For the text-containing cell, return its midpoint in (x, y) coordinate format. 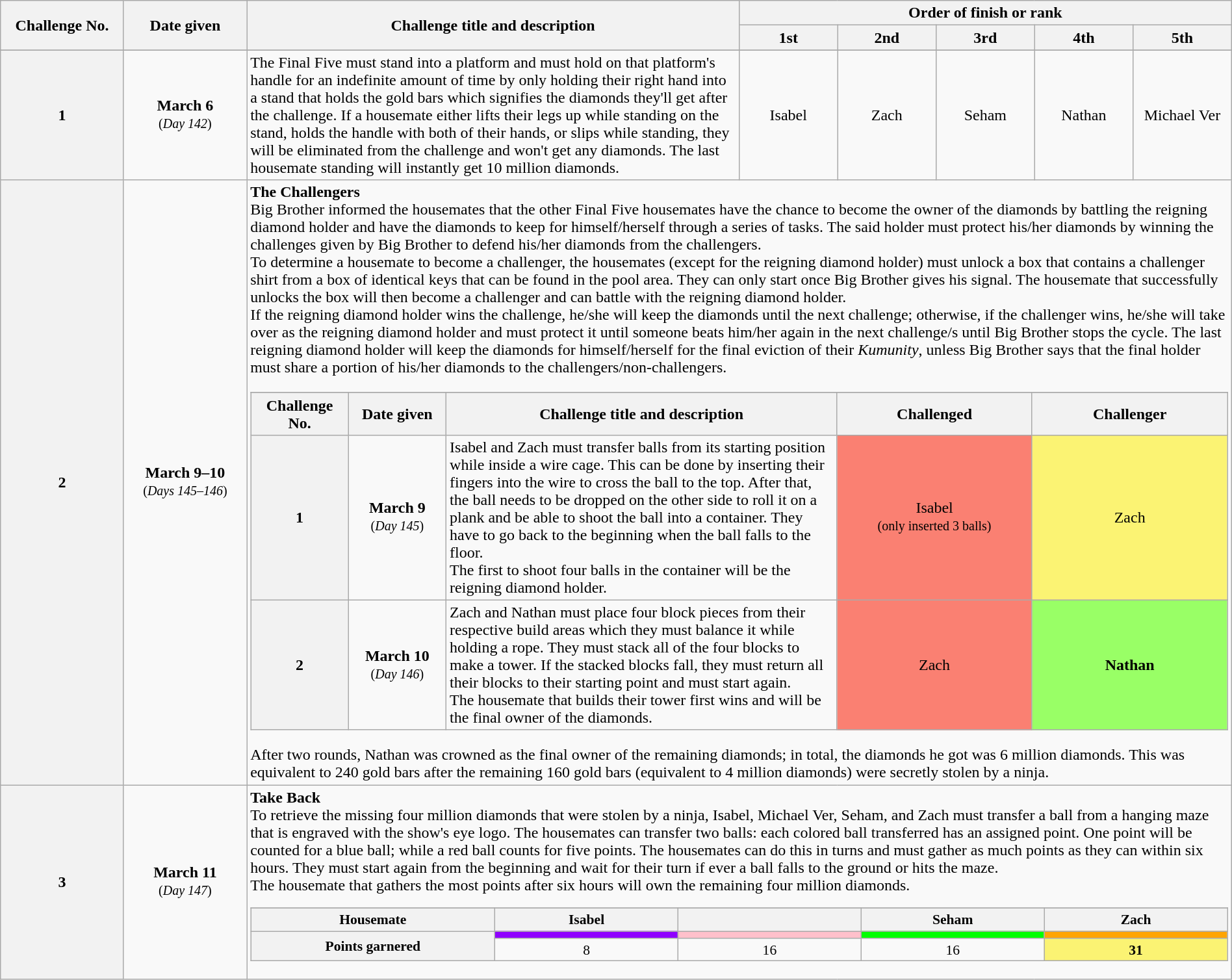
4th (1084, 38)
Michael Ver (1183, 115)
Housemate (373, 920)
March 11(Day 147) (185, 883)
March 9(Day 145) (397, 517)
Isabel(only inserted 3 balls) (934, 517)
5th (1183, 38)
8 (587, 949)
3 (62, 883)
2nd (887, 38)
3rd (986, 38)
31 (1136, 949)
Order of finish or rank (985, 13)
March 10(Day 146) (397, 665)
Challenged (934, 413)
Challenger (1129, 413)
1st (788, 38)
Points garnered (373, 946)
March 9–10(Days 145–146) (185, 482)
March 6(Day 142) (185, 115)
